Locate the cell with the specified text and output its [X, Y] center coordinate. 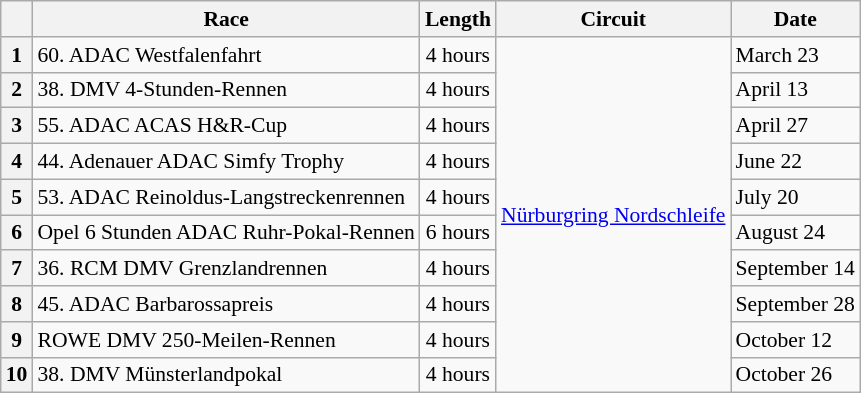
August 24 [796, 233]
38. DMV 4-Stunden-Rennen [226, 90]
Opel 6 Stunden ADAC Ruhr-Pokal-Rennen [226, 233]
4 [17, 162]
June 22 [796, 162]
April 13 [796, 90]
July 20 [796, 197]
Length [458, 19]
5 [17, 197]
53. ADAC Reinoldus-Langstreckenrennen [226, 197]
8 [17, 304]
1 [17, 55]
3 [17, 126]
36. RCM DMV Grenzlandrennen [226, 269]
March 23 [796, 55]
6 hours [458, 233]
7 [17, 269]
October 12 [796, 340]
10 [17, 375]
38. DMV Münsterlandpokal [226, 375]
April 27 [796, 126]
Race [226, 19]
2 [17, 90]
October 26 [796, 375]
Circuit [614, 19]
Date [796, 19]
September 28 [796, 304]
6 [17, 233]
Nürburgring Nordschleife [614, 215]
45. ADAC Barbarossapreis [226, 304]
44. Adenauer ADAC Simfy Trophy [226, 162]
ROWE DMV 250-Meilen-Rennen [226, 340]
September 14 [796, 269]
60. ADAC Westfalenfahrt [226, 55]
9 [17, 340]
55. ADAC ACAS H&R-Cup [226, 126]
